For the text-containing cell, return its midpoint in (x, y) coordinate format. 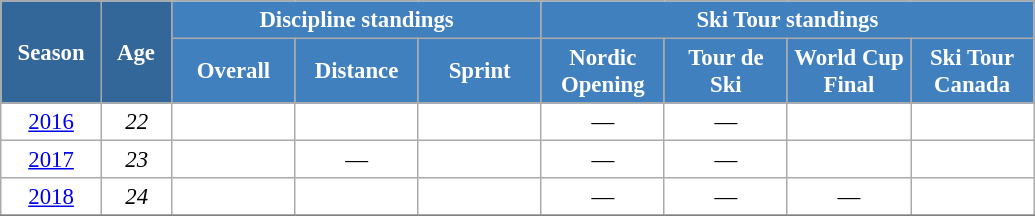
Discipline standings (356, 20)
Ski TourCanada (972, 72)
Sprint (480, 72)
23 (136, 160)
2018 (52, 197)
Age (136, 52)
World CupFinal (848, 72)
22 (136, 122)
2017 (52, 160)
Overall (234, 72)
NordicOpening (602, 72)
2016 (52, 122)
Distance (356, 72)
Ski Tour standings (787, 20)
24 (136, 197)
Tour deSki (726, 72)
Season (52, 52)
